Identify which cell holds the provided text, then report its [x, y] central coordinate. 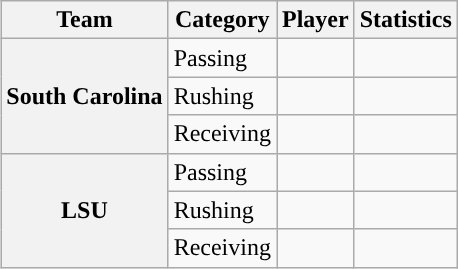
Statistics [406, 20]
Player [315, 20]
Team [84, 20]
South Carolina [84, 96]
LSU [84, 210]
Category [222, 20]
